Determine the (X, Y) coordinate at the center of the cell enclosing the given text.  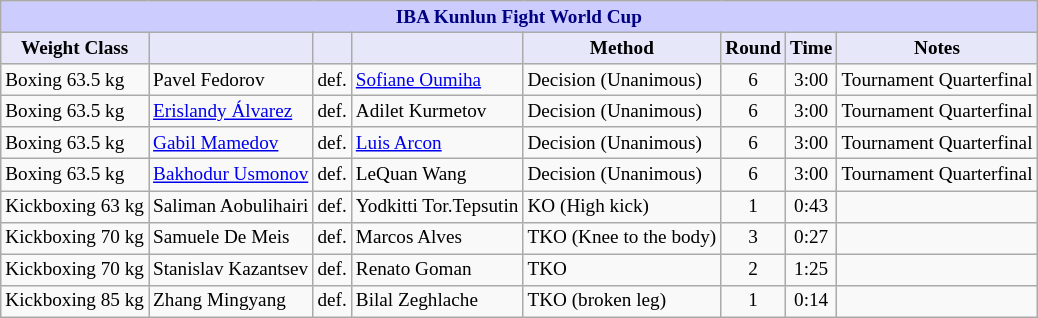
2 (754, 270)
Pavel Fedorov (231, 80)
Yodkitti Tor.Tepsutin (437, 206)
Weight Class (75, 48)
Marcos Alves (437, 238)
Stanislav Kazantsev (231, 270)
Bilal Zeghlache (437, 301)
Sofiane Oumiha (437, 80)
Time (810, 48)
0:27 (810, 238)
0:43 (810, 206)
KO (High kick) (622, 206)
Gabil Mamedov (231, 143)
0:14 (810, 301)
TKO (Knee to the body) (622, 238)
3 (754, 238)
Notes (937, 48)
IBA Kunlun Fight World Cup (519, 17)
Erislandy Álvarez (231, 111)
Luis Arcon (437, 143)
Bakhodur Usmonov (231, 175)
Zhang Mingyang (231, 301)
Samuele De Meis (231, 238)
1:25 (810, 270)
Kickboxing 63 kg (75, 206)
TKO (broken leg) (622, 301)
Saliman Aobulihairi (231, 206)
Method (622, 48)
Renato Goman (437, 270)
LeQuan Wang (437, 175)
TKO (622, 270)
Round (754, 48)
Adilet Kurmetov (437, 111)
Kickboxing 85 kg (75, 301)
